Extract the [x, y] coordinate from the center of the cell holding the provided text.  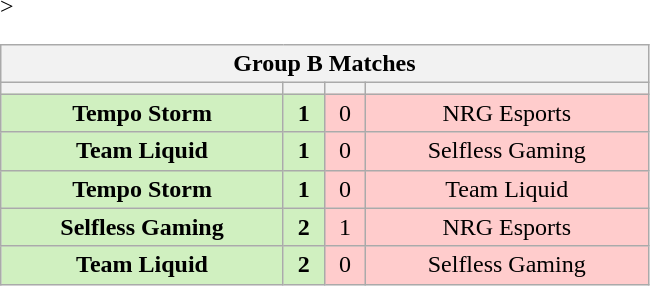
Group B Matches [324, 64]
